Identify which cell holds the provided text, then report its [X, Y] central coordinate. 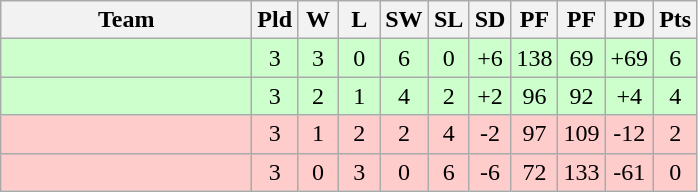
-2 [490, 134]
Pts [676, 20]
SL [448, 20]
72 [534, 172]
+6 [490, 58]
PD [630, 20]
92 [582, 96]
-61 [630, 172]
L [360, 20]
138 [534, 58]
+2 [490, 96]
SW [404, 20]
-6 [490, 172]
-12 [630, 134]
Pld [275, 20]
+69 [630, 58]
SD [490, 20]
109 [582, 134]
97 [534, 134]
69 [582, 58]
W [318, 20]
133 [582, 172]
+4 [630, 96]
96 [534, 96]
Team [126, 20]
